Identify which cell holds the provided text, then report its [x, y] central coordinate. 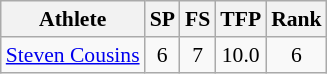
Athlete [73, 19]
FS [198, 19]
SP [162, 19]
Rank [296, 19]
TFP [240, 19]
7 [198, 55]
Steven Cousins [73, 55]
10.0 [240, 55]
